Provide the [X, Y] coordinate of the cell's center where the given text is located.  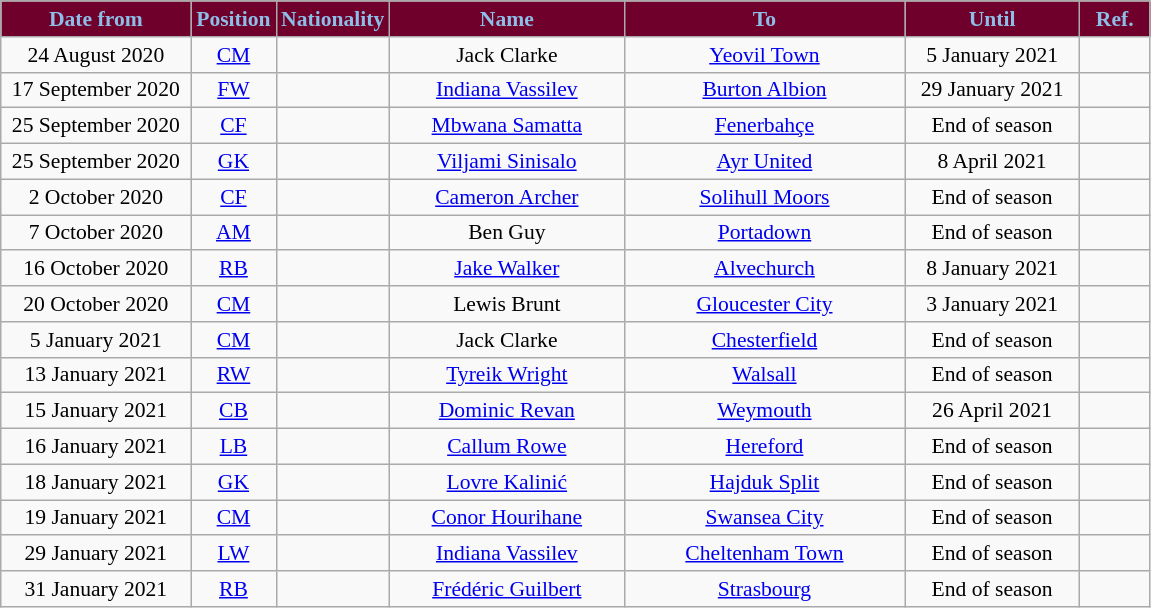
Lovre Kalinić [506, 482]
8 April 2021 [992, 162]
CB [234, 411]
Lewis Brunt [506, 304]
Ayr United [764, 162]
2 October 2020 [96, 197]
LW [234, 554]
Dominic Revan [506, 411]
Burton Albion [764, 90]
RW [234, 375]
Alvechurch [764, 269]
Gloucester City [764, 304]
20 October 2020 [96, 304]
Chesterfield [764, 340]
FW [234, 90]
LB [234, 447]
Callum Rowe [506, 447]
16 October 2020 [96, 269]
Cheltenham Town [764, 554]
Conor Hourihane [506, 518]
Swansea City [764, 518]
Ben Guy [506, 233]
Weymouth [764, 411]
Mbwana Samatta [506, 126]
15 January 2021 [96, 411]
Ref. [1115, 19]
Fenerbahçe [764, 126]
Frédéric Guilbert [506, 589]
Position [234, 19]
Nationality [332, 19]
Cameron Archer [506, 197]
Strasbourg [764, 589]
26 April 2021 [992, 411]
Tyreik Wright [506, 375]
3 January 2021 [992, 304]
Name [506, 19]
Walsall [764, 375]
13 January 2021 [96, 375]
7 October 2020 [96, 233]
17 September 2020 [96, 90]
Viljami Sinisalo [506, 162]
Hajduk Split [764, 482]
31 January 2021 [96, 589]
Solihull Moors [764, 197]
16 January 2021 [96, 447]
24 August 2020 [96, 55]
Portadown [764, 233]
To [764, 19]
8 January 2021 [992, 269]
Jake Walker [506, 269]
Hereford [764, 447]
19 January 2021 [96, 518]
AM [234, 233]
Date from [96, 19]
Until [992, 19]
Yeovil Town [764, 55]
18 January 2021 [96, 482]
